Return the [X, Y] coordinate for the center point of the cell that contains the specified text.  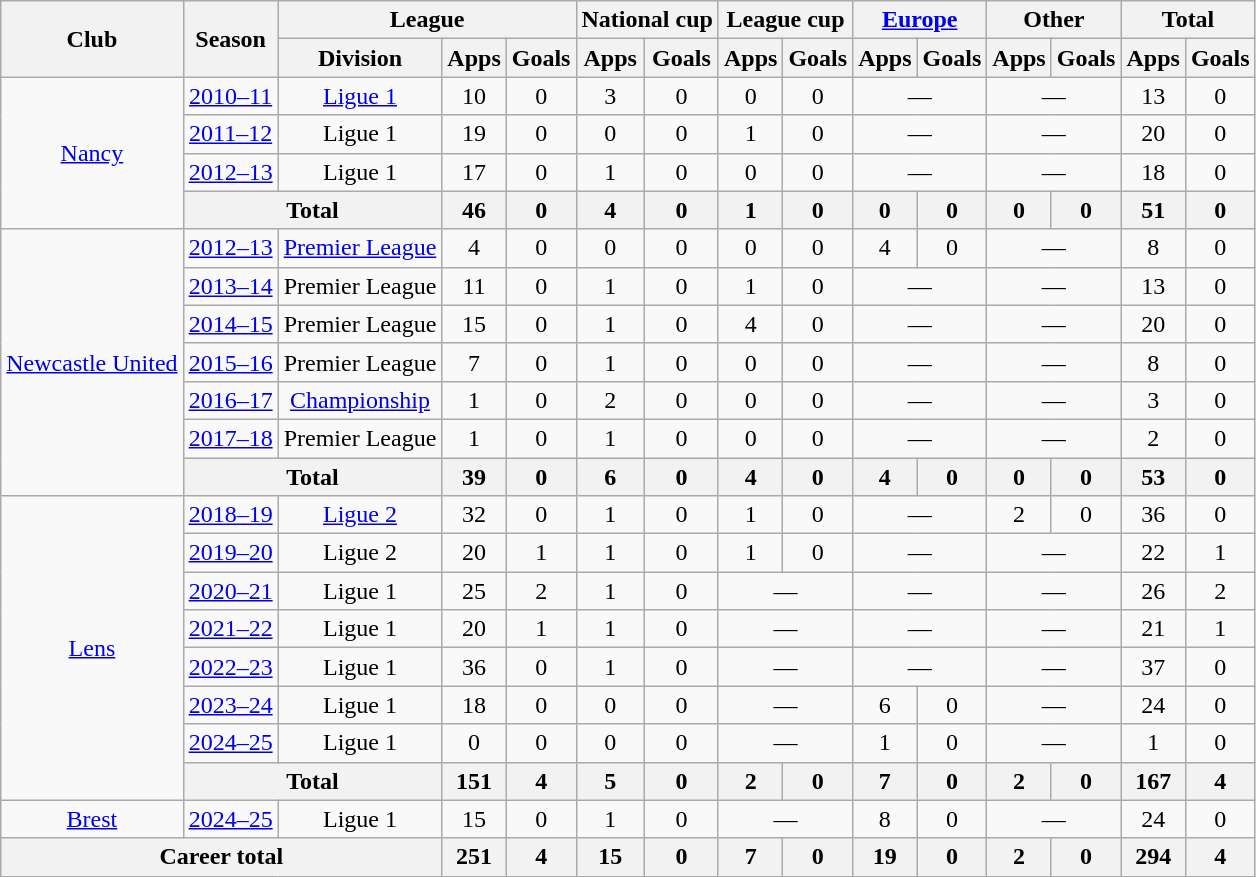
167 [1153, 781]
2015–16 [230, 362]
Season [230, 39]
22 [1153, 553]
Lens [92, 648]
2021–22 [230, 629]
Club [92, 39]
Other [1054, 20]
National cup [647, 20]
46 [474, 210]
2017–18 [230, 438]
2011–12 [230, 134]
Nancy [92, 153]
10 [474, 96]
Division [360, 58]
26 [1153, 591]
League cup [785, 20]
Brest [92, 819]
51 [1153, 210]
2013–14 [230, 286]
2014–15 [230, 324]
2019–20 [230, 553]
151 [474, 781]
Championship [360, 400]
2022–23 [230, 667]
21 [1153, 629]
25 [474, 591]
2020–21 [230, 591]
39 [474, 477]
Career total [222, 857]
11 [474, 286]
Europe [920, 20]
17 [474, 172]
294 [1153, 857]
2010–11 [230, 96]
37 [1153, 667]
5 [610, 781]
2023–24 [230, 705]
2016–17 [230, 400]
32 [474, 515]
53 [1153, 477]
League [427, 20]
Newcastle United [92, 362]
251 [474, 857]
2018–19 [230, 515]
